Identify which cell holds the provided text, then report its (X, Y) central coordinate. 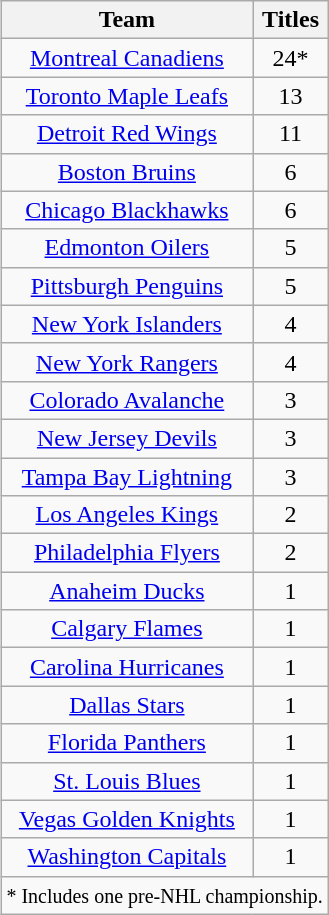
Calgary Flames (127, 629)
Boston Bruins (127, 172)
13 (290, 96)
* Includes one pre-NHL championship. (164, 895)
Philadelphia Flyers (127, 553)
Washington Capitals (127, 857)
Team (127, 20)
24* (290, 58)
Tampa Bay Lightning (127, 477)
Anaheim Ducks (127, 591)
New York Islanders (127, 324)
New York Rangers (127, 362)
Toronto Maple Leafs (127, 96)
Montreal Canadiens (127, 58)
Dallas Stars (127, 705)
11 (290, 134)
Chicago Blackhawks (127, 210)
Pittsburgh Penguins (127, 286)
Carolina Hurricanes (127, 667)
New Jersey Devils (127, 438)
St. Louis Blues (127, 781)
Detroit Red Wings (127, 134)
Colorado Avalanche (127, 400)
Titles (290, 20)
Vegas Golden Knights (127, 819)
Edmonton Oilers (127, 248)
Los Angeles Kings (127, 515)
Florida Panthers (127, 743)
